Scan for the cell matching the given text and deliver its [x, y] coordinate at center. 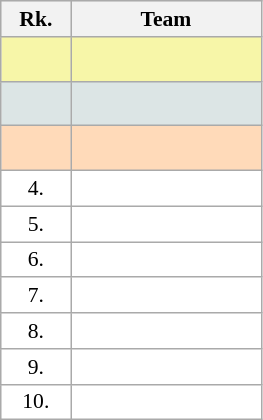
9. [36, 367]
8. [36, 331]
4. [36, 189]
Team [166, 19]
7. [36, 296]
6. [36, 260]
Rk. [36, 19]
5. [36, 224]
10. [36, 402]
